Capture the cell that displays the provided text and extract its [X, Y] central coordinate. 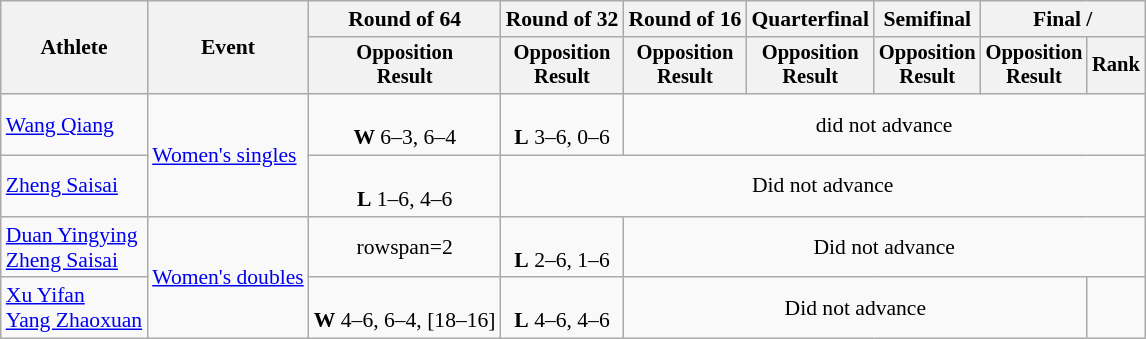
Round of 64 [405, 19]
did not advance [884, 124]
Duan YingyingZheng Saisai [74, 248]
Quarterfinal [810, 19]
Zheng Saisai [74, 186]
Semifinal [928, 19]
W 4–6, 6–4, [18–16] [405, 308]
Women's singles [228, 155]
Round of 16 [684, 19]
Rank [1116, 66]
Xu YifanYang Zhaoxuan [74, 308]
Round of 32 [562, 19]
Final / [1063, 19]
Wang Qiang [74, 124]
rowspan=2 [405, 248]
W 6–3, 6–4 [405, 124]
L 4–6, 4–6 [562, 308]
Event [228, 48]
Women's doubles [228, 278]
L 3–6, 0–6 [562, 124]
L 1–6, 4–6 [405, 186]
L 2–6, 1–6 [562, 248]
Athlete [74, 48]
